Identify which cell holds the provided text, then report its [x, y] central coordinate. 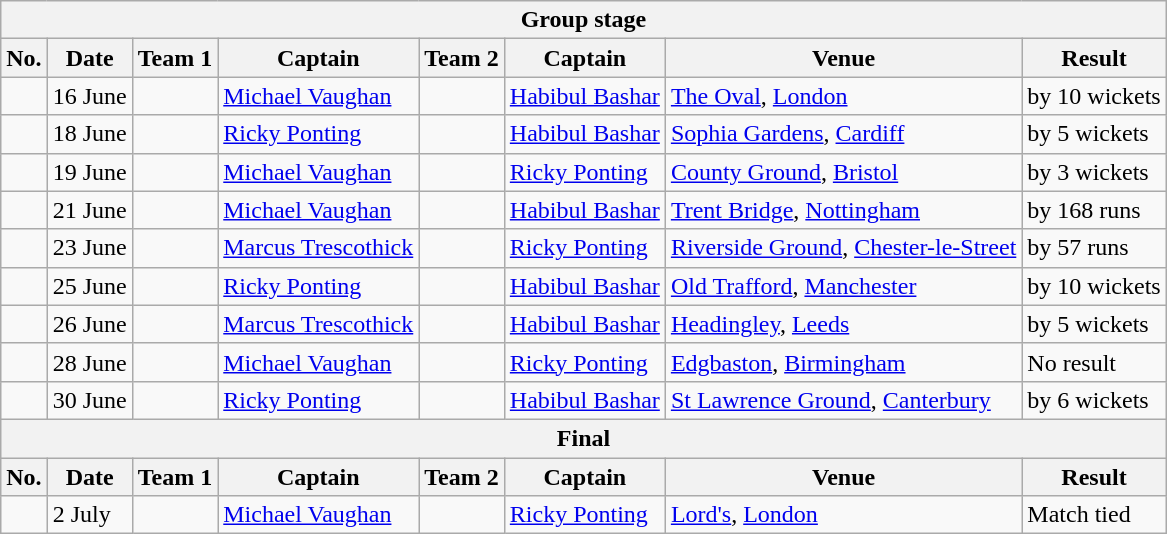
Group stage [584, 20]
by 3 wickets [1094, 172]
16 June [90, 96]
by 57 runs [1094, 248]
Final [584, 438]
No result [1094, 362]
County Ground, Bristol [843, 172]
26 June [90, 324]
by 168 runs [1094, 210]
18 June [90, 134]
Match tied [1094, 515]
28 June [90, 362]
Headingley, Leeds [843, 324]
Edgbaston, Birmingham [843, 362]
Trent Bridge, Nottingham [843, 210]
St Lawrence Ground, Canterbury [843, 400]
Riverside Ground, Chester-le-Street [843, 248]
Old Trafford, Manchester [843, 286]
The Oval, London [843, 96]
Lord's, London [843, 515]
by 6 wickets [1094, 400]
21 June [90, 210]
23 June [90, 248]
30 June [90, 400]
25 June [90, 286]
Sophia Gardens, Cardiff [843, 134]
19 June [90, 172]
2 July [90, 515]
